Search for the cell housing the specified text and yield its (X, Y) center coordinate. 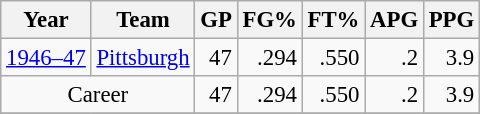
Year (46, 20)
FG% (270, 20)
PPG (451, 20)
Team (143, 20)
Career (98, 95)
Pittsburgh (143, 58)
APG (394, 20)
1946–47 (46, 58)
GP (216, 20)
FT% (334, 20)
